From the cell containing the given text, extract its center point as [X, Y] coordinate. 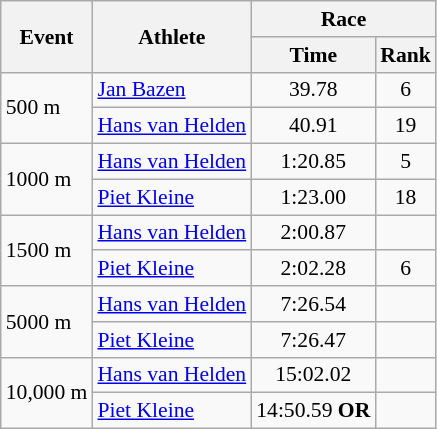
1500 m [47, 250]
2:02.28 [313, 269]
39.78 [313, 90]
2:00.87 [313, 233]
Rank [406, 55]
19 [406, 126]
5000 m [47, 322]
1000 m [47, 180]
5 [406, 162]
7:26.54 [313, 304]
15:02.02 [313, 375]
Time [313, 55]
18 [406, 197]
Race [344, 19]
Jan Bazen [172, 90]
14:50.59 OR [313, 411]
7:26.47 [313, 340]
500 m [47, 108]
Athlete [172, 36]
1:23.00 [313, 197]
10,000 m [47, 392]
Event [47, 36]
40.91 [313, 126]
1:20.85 [313, 162]
